Capture the cell that displays the provided text and extract its [x, y] central coordinate. 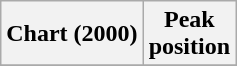
Peakposition [189, 34]
Chart (2000) [72, 34]
